Pinpoint the cell where the given text exists, returning its [X, Y] midpoint coordinate. 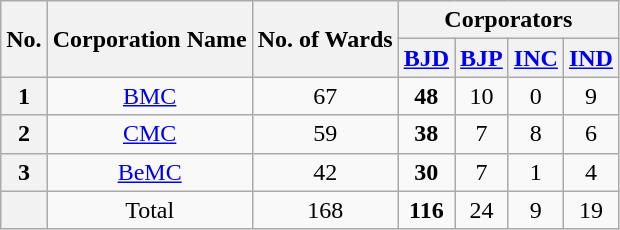
8 [536, 134]
168 [325, 210]
38 [426, 134]
6 [590, 134]
19 [590, 210]
67 [325, 96]
No. [24, 39]
116 [426, 210]
24 [482, 210]
Corporation Name [150, 39]
Corporators [508, 20]
3 [24, 172]
BJD [426, 58]
4 [590, 172]
30 [426, 172]
INC [536, 58]
10 [482, 96]
59 [325, 134]
2 [24, 134]
BMC [150, 96]
48 [426, 96]
IND [590, 58]
BeMC [150, 172]
CMC [150, 134]
No. of Wards [325, 39]
42 [325, 172]
BJP [482, 58]
Total [150, 210]
0 [536, 96]
